Output the [X, Y] coordinate of the center of the cell containing the given text.  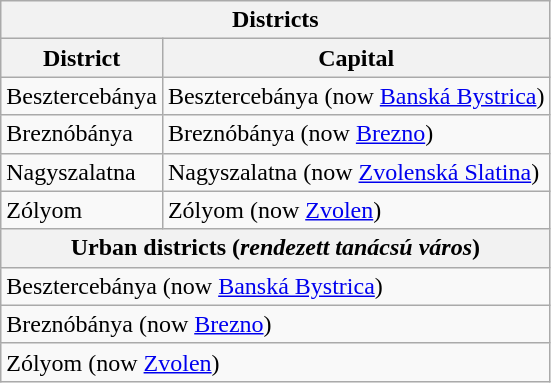
Capital [356, 58]
Zólyom [82, 210]
Urban districts (rendezett tanácsú város) [276, 248]
Nagyszalatna [82, 172]
Besztercebánya [82, 96]
Breznóbánya [82, 134]
Nagyszalatna (now Zvolenská Slatina) [356, 172]
Districts [276, 20]
District [82, 58]
